Return [X, Y] of the center of cell containing provided text 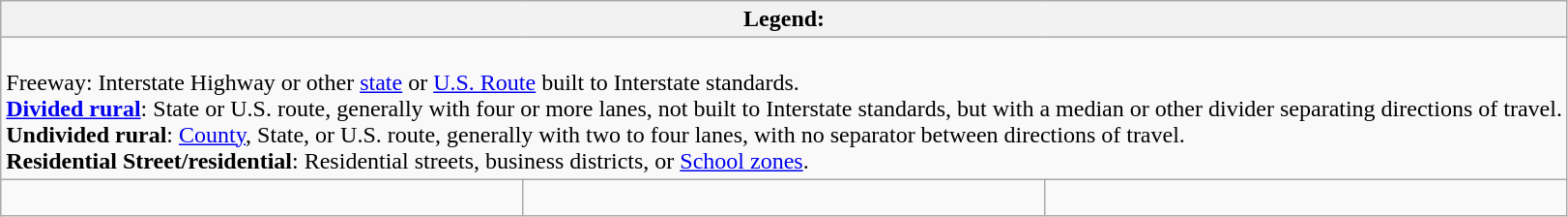
Legend: [785, 19]
